Locate the cell with the specified text and output its [X, Y] center coordinate. 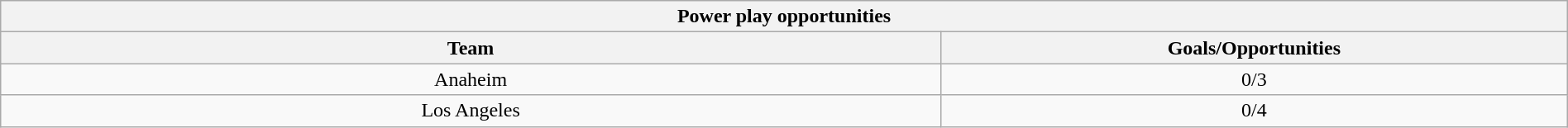
0/3 [1254, 79]
Team [471, 48]
0/4 [1254, 111]
Power play opportunities [784, 17]
Anaheim [471, 79]
Goals/Opportunities [1254, 48]
Los Angeles [471, 111]
